For the text-containing cell, return its midpoint in (x, y) coordinate format. 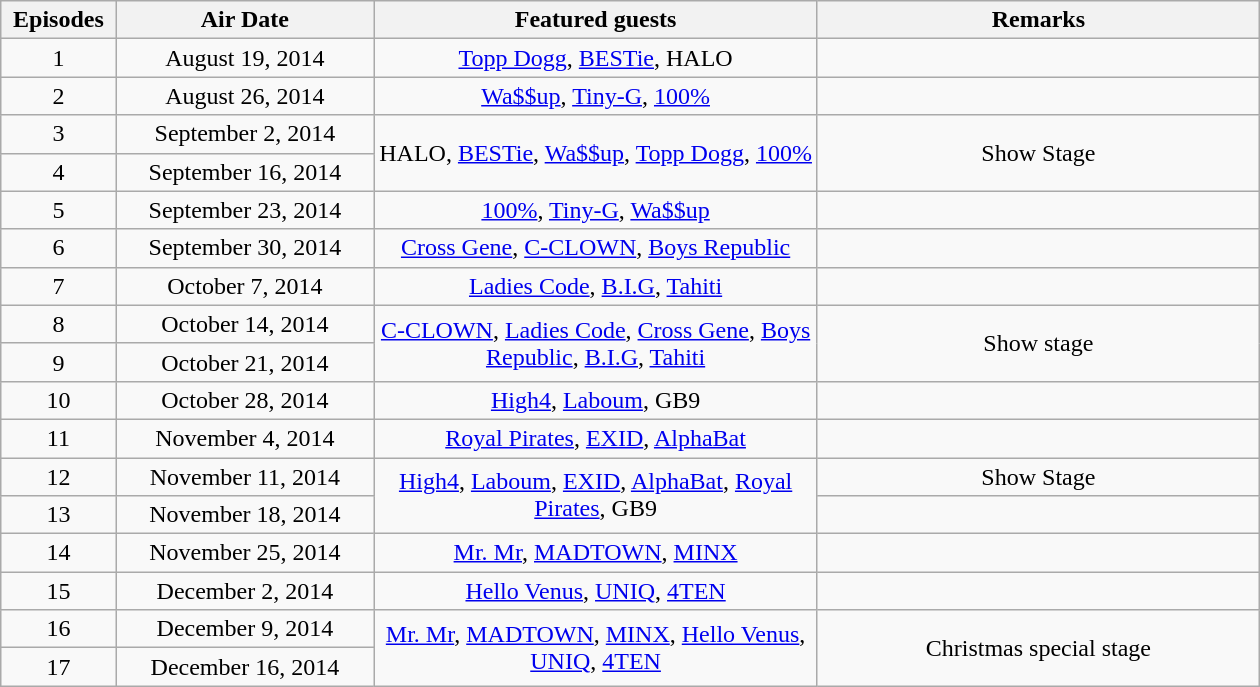
16 (58, 629)
6 (58, 248)
September 16, 2014 (245, 172)
14 (58, 553)
Christmas special stage (1038, 648)
Hello Venus, UNIQ, 4TEN (596, 591)
Cross Gene, C-CLOWN, Boys Republic (596, 248)
November 25, 2014 (245, 553)
7 (58, 286)
Featured guests (596, 20)
High4, Laboum, GB9 (596, 400)
HALO, BESTie, Wa$$up, Topp Dogg, 100% (596, 153)
12 (58, 477)
September 30, 2014 (245, 248)
November 4, 2014 (245, 438)
3 (58, 134)
5 (58, 210)
Show stage (1038, 343)
9 (58, 362)
October 21, 2014 (245, 362)
August 26, 2014 (245, 96)
December 2, 2014 (245, 591)
Royal Pirates, EXID, AlphaBat (596, 438)
Remarks (1038, 20)
8 (58, 324)
C-CLOWN, Ladies Code, Cross Gene, Boys Republic, B.I.G, Tahiti (596, 343)
November 11, 2014 (245, 477)
1 (58, 58)
October 7, 2014 (245, 286)
13 (58, 515)
17 (58, 667)
Air Date (245, 20)
10 (58, 400)
Mr. Mr, MADTOWN, MINX, Hello Venus, UNIQ, 4TEN (596, 648)
October 14, 2014 (245, 324)
15 (58, 591)
December 16, 2014 (245, 667)
Episodes (58, 20)
December 9, 2014 (245, 629)
September 23, 2014 (245, 210)
Wa$$up, Tiny-G, 100% (596, 96)
Topp Dogg, BESTie, HALO (596, 58)
October 28, 2014 (245, 400)
4 (58, 172)
High4, Laboum, EXID, AlphaBat, Royal Pirates, GB9 (596, 496)
August 19, 2014 (245, 58)
November 18, 2014 (245, 515)
Ladies Code, B.I.G, Tahiti (596, 286)
Mr. Mr, MADTOWN, MINX (596, 553)
2 (58, 96)
100%, Tiny-G, Wa$$up (596, 210)
11 (58, 438)
September 2, 2014 (245, 134)
